From the cell containing the given text, extract its center point as (X, Y) coordinate. 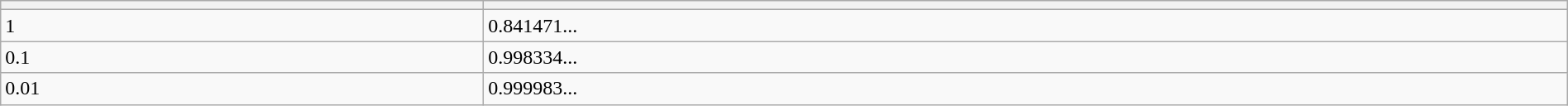
1 (242, 26)
0.841471... (1025, 26)
0.998334... (1025, 57)
0.01 (242, 89)
0.999983... (1025, 89)
0.1 (242, 57)
